From the cell containing the given text, extract its center point as (x, y) coordinate. 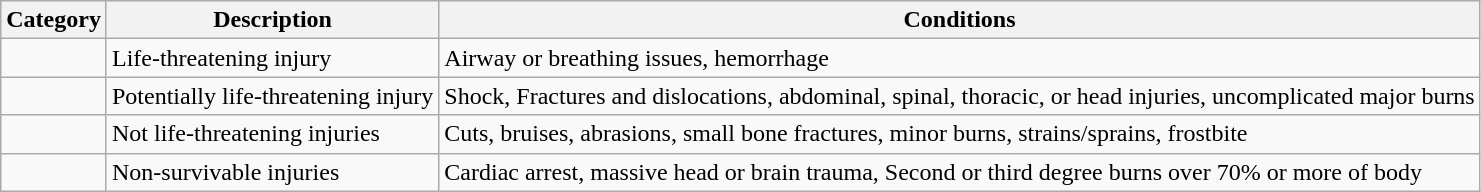
Cuts, bruises, abrasions, small bone fractures, minor burns, strains/sprains, frostbite (960, 134)
Category (54, 20)
Airway or breathing issues, hemorrhage (960, 58)
Description (272, 20)
Conditions (960, 20)
Cardiac arrest, massive head or brain trauma, Second or third degree burns over 70% or more of body (960, 172)
Non-survivable injuries (272, 172)
Shock, Fractures and dislocations, abdominal, spinal, thoracic, or head injuries, uncomplicated major burns (960, 96)
Not life-threatening injuries (272, 134)
Potentially life-threatening injury (272, 96)
Life-threatening injury (272, 58)
